Capture the cell that displays the provided text and extract its [X, Y] central coordinate. 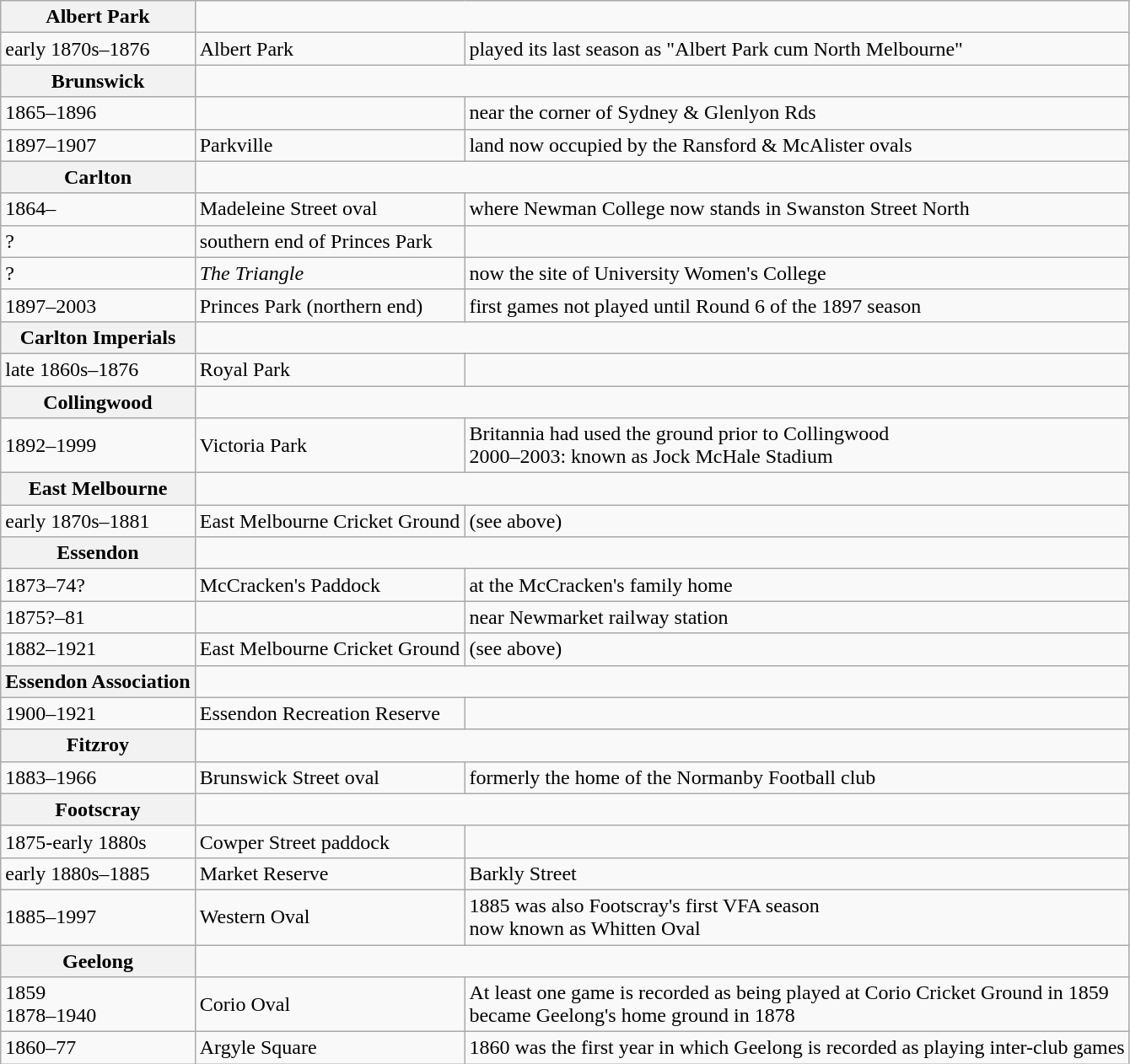
where Newman College now stands in Swanston Street North [797, 209]
1865–1896 [98, 113]
near Newmarket railway station [797, 617]
1882–1921 [98, 649]
1897–2003 [98, 305]
early 1870s–1876 [98, 49]
1897–1907 [98, 145]
land now occupied by the Ransford & McAlister ovals [797, 145]
Essendon [98, 553]
At least one game is recorded as being played at Corio Cricket Ground in 1859became Geelong's home ground in 1878 [797, 1005]
1860 was the first year in which Geelong is recorded as playing inter-club games [797, 1048]
Madeleine Street oval [330, 209]
Barkly Street [797, 873]
now the site of University Women's College [797, 273]
late 1860s–1876 [98, 369]
Parkville [330, 145]
1873–74? [98, 585]
near the corner of Sydney & Glenlyon Rds [797, 113]
The Triangle [330, 273]
1875?–81 [98, 617]
Essendon Association [98, 681]
Royal Park [330, 369]
Fitzroy [98, 745]
Brunswick Street oval [330, 777]
Princes Park (northern end) [330, 305]
McCracken's Paddock [330, 585]
1883–1966 [98, 777]
Collingwood [98, 402]
Argyle Square [330, 1048]
1864– [98, 209]
1885–1997 [98, 917]
Cowper Street paddock [330, 841]
Carlton Imperials [98, 337]
East Melbourne [98, 489]
1892–1999 [98, 445]
played its last season as "Albert Park cum North Melbourne" [797, 49]
Carlton [98, 177]
1875-early 1880s [98, 841]
early 1870s–1881 [98, 521]
Western Oval [330, 917]
1860–77 [98, 1048]
1900–1921 [98, 713]
Corio Oval [330, 1005]
formerly the home of the Normanby Football club [797, 777]
Victoria Park [330, 445]
early 1880s–1885 [98, 873]
Geelong [98, 960]
Britannia had used the ground prior to Collingwood2000–2003: known as Jock McHale Stadium [797, 445]
first games not played until Round 6 of the 1897 season [797, 305]
1885 was also Footscray's first VFA seasonnow known as Whitten Oval [797, 917]
southern end of Princes Park [330, 241]
at the McCracken's family home [797, 585]
18591878–1940 [98, 1005]
Essendon Recreation Reserve [330, 713]
Footscray [98, 809]
Market Reserve [330, 873]
Brunswick [98, 81]
